Search for the cell housing the specified text and yield its [x, y] center coordinate. 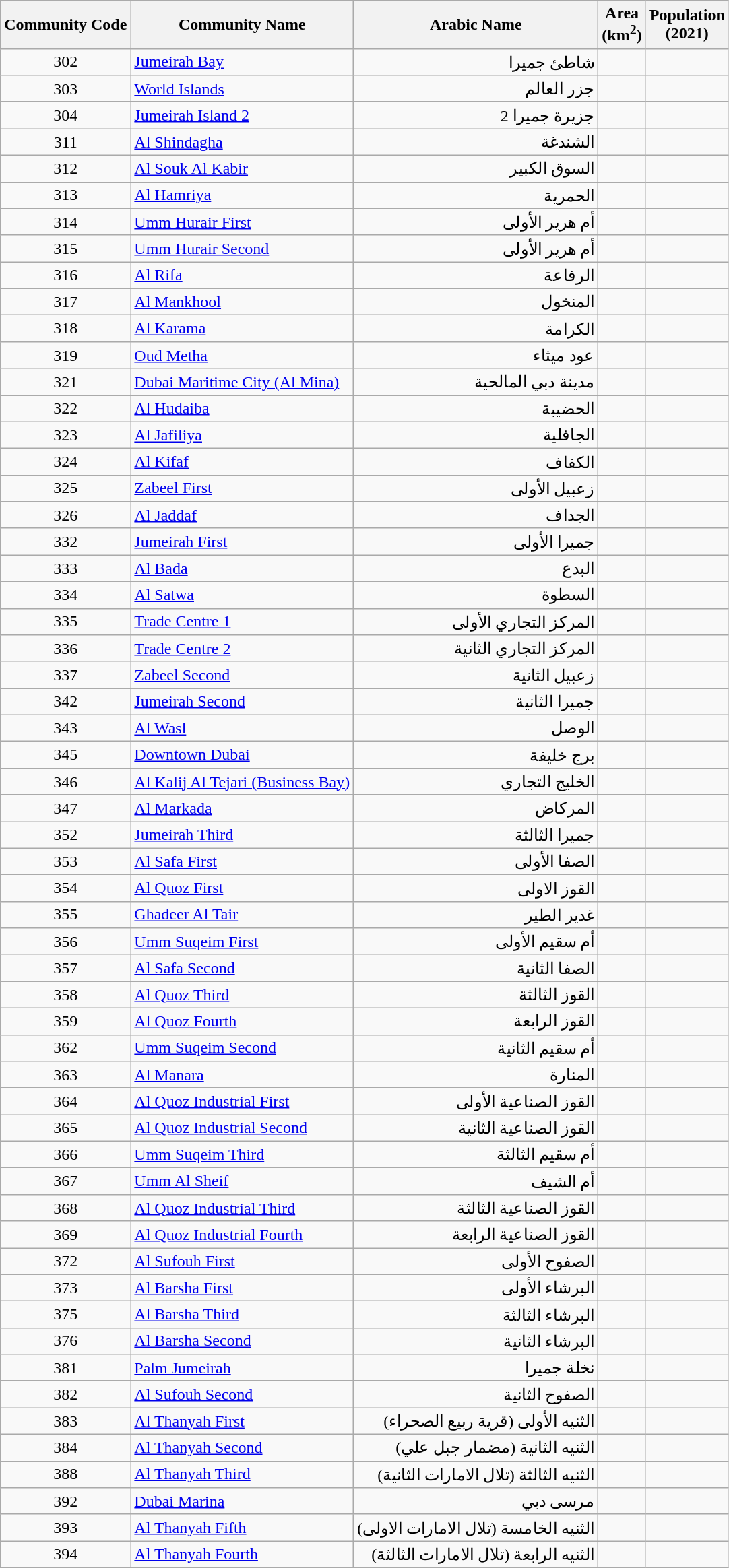
Population(2021) [687, 25]
337 [66, 675]
مرسى دبي [476, 1501]
الكفاف [476, 462]
أم سقيم الثالثة [476, 1154]
358 [66, 995]
312 [66, 169]
347 [66, 808]
Al Rifa [243, 275]
Al Souk Al Kabir [243, 169]
غدير الطير [476, 915]
Al Safa Second [243, 968]
الخليج التجاري [476, 781]
جزيرة جميرا 2 [476, 115]
زعبيل الثانية [476, 675]
القوز الصناعية الرابعة [476, 1235]
319 [66, 355]
القوز الصناعية الثانية [476, 1128]
شاطئ جميرا [476, 62]
302 [66, 62]
355 [66, 915]
Umm Suqeim Third [243, 1154]
Al Bada [243, 568]
Al Sufouh First [243, 1262]
332 [66, 542]
Al Quoz Fourth [243, 1022]
Al Kalij Al Tejari (Business Bay) [243, 781]
المركز التجاري الثانية [476, 649]
Al Thanyah Fourth [243, 1555]
Al Mankhool [243, 302]
388 [66, 1474]
الصفوح الأولى [476, 1262]
Trade Centre 2 [243, 649]
Al Quoz Industrial First [243, 1101]
Al Quoz Industrial Fourth [243, 1235]
359 [66, 1022]
325 [66, 488]
Zabeel First [243, 488]
الثنيه الأولى (قرية ربيع الصحراء) [476, 1421]
372 [66, 1262]
القوز الصناعية الثالثة [476, 1208]
Al Satwa [243, 595]
Al Thanyah Second [243, 1448]
السوق الكبير [476, 169]
Area(km2) [622, 25]
318 [66, 329]
جميرا الثانية [476, 702]
381 [66, 1368]
345 [66, 755]
Al Barsha Second [243, 1341]
الرفاعة [476, 275]
البدع [476, 568]
369 [66, 1235]
Zabeel Second [243, 675]
Al Quoz Industrial Second [243, 1128]
322 [66, 409]
Al Hudaiba [243, 409]
357 [66, 968]
Al Safa First [243, 861]
314 [66, 222]
363 [66, 1075]
Dubai Maritime City (Al Mina) [243, 382]
Al Markada [243, 808]
Trade Centre 1 [243, 622]
World Islands [243, 89]
356 [66, 942]
الثنيه الخامسة (تلال الامارات الاولى) [476, 1528]
نخلة جميرا [476, 1368]
القوز الصناعية الأولى [476, 1101]
346 [66, 781]
جميرا الثالثة [476, 835]
Jumeirah Second [243, 702]
الصفوح الثانية [476, 1394]
الشندغة [476, 142]
Al Shindagha [243, 142]
343 [66, 728]
Community Code [66, 25]
Al Barsha Third [243, 1315]
313 [66, 195]
المركز التجاري الأولى [476, 622]
البرشاء الثانية [476, 1341]
الحضيبة [476, 409]
326 [66, 515]
الصفا الأولى [476, 861]
334 [66, 595]
352 [66, 835]
Umm Suqeim First [243, 942]
Arabic Name [476, 25]
Al Quoz Industrial Third [243, 1208]
362 [66, 1048]
317 [66, 302]
أم سقيم الأولى [476, 942]
الحمرية [476, 195]
أم الشيف [476, 1181]
321 [66, 382]
Al Thanyah Fifth [243, 1528]
354 [66, 888]
Downtown Dubai [243, 755]
Al Thanyah First [243, 1421]
373 [66, 1288]
Community Name [243, 25]
304 [66, 115]
324 [66, 462]
جميرا الأولى [476, 542]
Al Manara [243, 1075]
الوصل [476, 728]
برج خليفة [476, 755]
Dubai Marina [243, 1501]
383 [66, 1421]
Al Quoz First [243, 888]
Palm Jumeirah [243, 1368]
382 [66, 1394]
Jumeirah Island 2 [243, 115]
393 [66, 1528]
الثنيه الثالثة (تلال الامارات الثانية) [476, 1474]
365 [66, 1128]
364 [66, 1101]
376 [66, 1341]
الثنيه الرابعة (تلال الامارات الثالثة) [476, 1555]
Al Sufouh Second [243, 1394]
303 [66, 89]
Al Karama [243, 329]
Ghadeer Al Tair [243, 915]
Oud Metha [243, 355]
Umm Suqeim Second [243, 1048]
392 [66, 1501]
Umm Al Sheif [243, 1181]
353 [66, 861]
القوز الرابعة [476, 1022]
المنارة [476, 1075]
316 [66, 275]
أم سقيم الثانية [476, 1048]
Jumeirah Bay [243, 62]
الكرامة [476, 329]
Jumeirah First [243, 542]
الصفا الثانية [476, 968]
الجداف [476, 515]
366 [66, 1154]
323 [66, 435]
311 [66, 142]
Umm Hurair First [243, 222]
342 [66, 702]
335 [66, 622]
Al Quoz Third [243, 995]
البرشاء الأولى [476, 1288]
Umm Hurair Second [243, 249]
375 [66, 1315]
مدينة دبي المالحية [476, 382]
367 [66, 1181]
384 [66, 1448]
المنخول [476, 302]
Al Barsha First [243, 1288]
الثنيه الثانية (مضمار جبل علي) [476, 1448]
القوز الثالثة [476, 995]
عود ميثاء [476, 355]
394 [66, 1555]
جزر العالم [476, 89]
Al Hamriya [243, 195]
333 [66, 568]
Al Jafiliya [243, 435]
Al Kifaf [243, 462]
القوز الاولى [476, 888]
Jumeirah Third [243, 835]
Al Thanyah Third [243, 1474]
السطوة [476, 595]
336 [66, 649]
زعبيل الأولى [476, 488]
الجافلية [476, 435]
368 [66, 1208]
315 [66, 249]
Al Wasl [243, 728]
البرشاء الثالثة [476, 1315]
Al Jaddaf [243, 515]
المركاض [476, 808]
